Find where the given text appears and provide that cell's center as [x, y] coordinate. 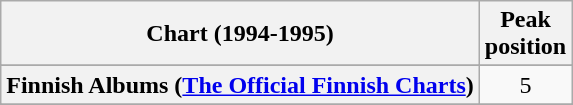
5 [525, 85]
Finnish Albums (The Official Finnish Charts) [240, 85]
Chart (1994-1995) [240, 34]
Peakposition [525, 34]
